Pinpoint the cell where the given text exists, returning its [x, y] midpoint coordinate. 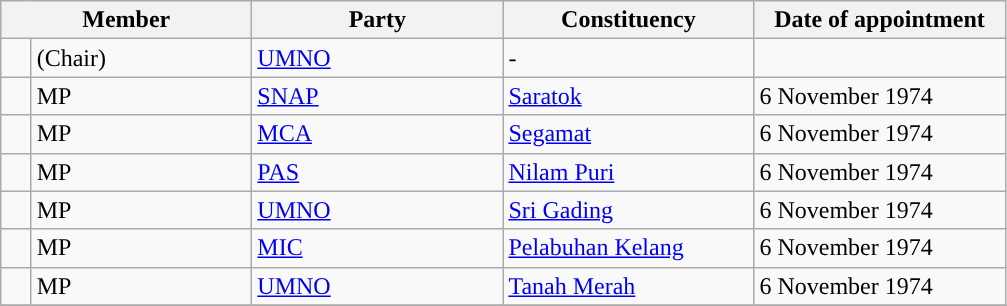
MCA [378, 134]
(Chair) [142, 58]
Pelabuhan Kelang [628, 248]
SNAP [378, 96]
PAS [378, 172]
Tanah Merah [628, 286]
Member [126, 20]
Party [378, 20]
Date of appointment [880, 20]
MIC [378, 248]
Nilam Puri [628, 172]
Sri Gading [628, 210]
Constituency [628, 20]
Saratok [628, 96]
- [628, 58]
Segamat [628, 134]
